Return the (x, y) coordinate for the center point of the cell that contains the specified text.  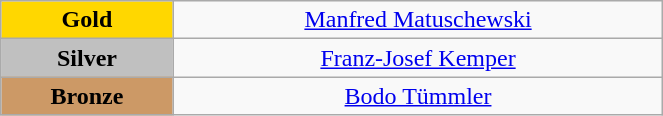
Bodo Tümmler (418, 96)
Gold (87, 20)
Silver (87, 58)
Bronze (87, 96)
Franz-Josef Kemper (418, 58)
Manfred Matuschewski (418, 20)
